For the text-containing cell, return its midpoint in (X, Y) coordinate format. 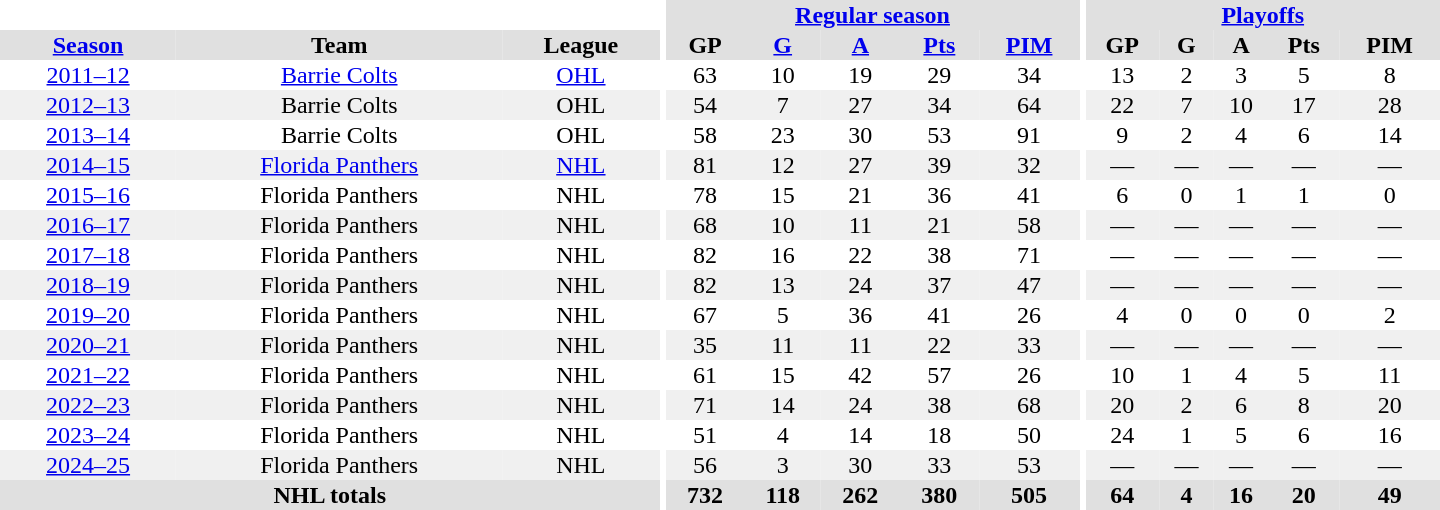
380 (940, 495)
732 (706, 495)
12 (783, 165)
51 (706, 435)
NHL totals (330, 495)
32 (1030, 165)
50 (1030, 435)
39 (940, 165)
47 (1030, 285)
2017–18 (88, 255)
League (580, 45)
17 (1304, 105)
91 (1030, 135)
2015–16 (88, 195)
19 (860, 75)
23 (783, 135)
37 (940, 285)
2024–25 (88, 465)
2019–20 (88, 315)
2013–14 (88, 135)
2021–22 (88, 375)
2012–13 (88, 105)
Regular season (873, 15)
49 (1390, 495)
505 (1030, 495)
54 (706, 105)
118 (783, 495)
56 (706, 465)
63 (706, 75)
29 (940, 75)
Playoffs (1262, 15)
57 (940, 375)
67 (706, 315)
2018–19 (88, 285)
42 (860, 375)
9 (1122, 135)
2022–23 (88, 405)
18 (940, 435)
81 (706, 165)
Season (88, 45)
35 (706, 345)
2014–15 (88, 165)
78 (706, 195)
2023–24 (88, 435)
2016–17 (88, 225)
Team (339, 45)
61 (706, 375)
2011–12 (88, 75)
262 (860, 495)
2020–21 (88, 345)
28 (1390, 105)
